Extract the [x, y] coordinate from the center of the cell holding the provided text.  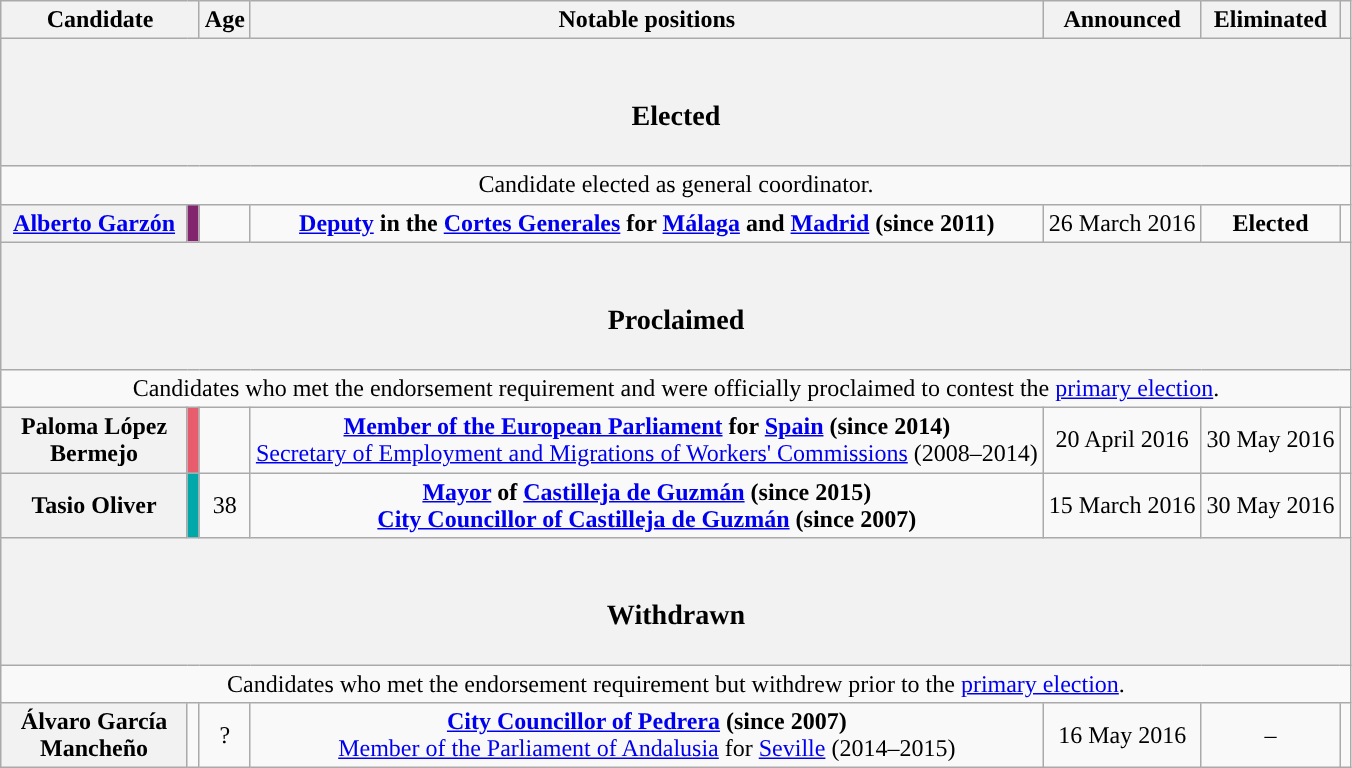
Mayor of Castilleja de Guzmán (since 2015)City Councillor of Castilleja de Guzmán (since 2007) [646, 504]
Candidate [100, 20]
– [1270, 736]
Deputy in the Cortes Generales for Málaga and Madrid (since 2011) [646, 223]
Alberto Garzón [94, 223]
Notable positions [646, 20]
? [224, 736]
Announced [1122, 20]
Age [224, 20]
Proclaimed [676, 306]
20 April 2016 [1122, 440]
Tasio Oliver [94, 504]
Withdrawn [676, 602]
16 May 2016 [1122, 736]
Member of the European Parliament for Spain (since 2014)Secretary of Employment and Migrations of Workers' Commissions (2008–2014) [646, 440]
Eliminated [1270, 20]
Álvaro GarcíaMancheño [94, 736]
Candidate elected as general coordinator. [676, 185]
26 March 2016 [1122, 223]
Candidates who met the endorsement requirement and were officially proclaimed to contest the primary election. [676, 388]
15 March 2016 [1122, 504]
Candidates who met the endorsement requirement but withdrew prior to the primary election. [676, 684]
Paloma LópezBermejo [94, 440]
City Councillor of Pedrera (since 2007)Member of the Parliament of Andalusia for Seville (2014–2015) [646, 736]
38 [224, 504]
